Return (x, y) of the center of cell containing provided text 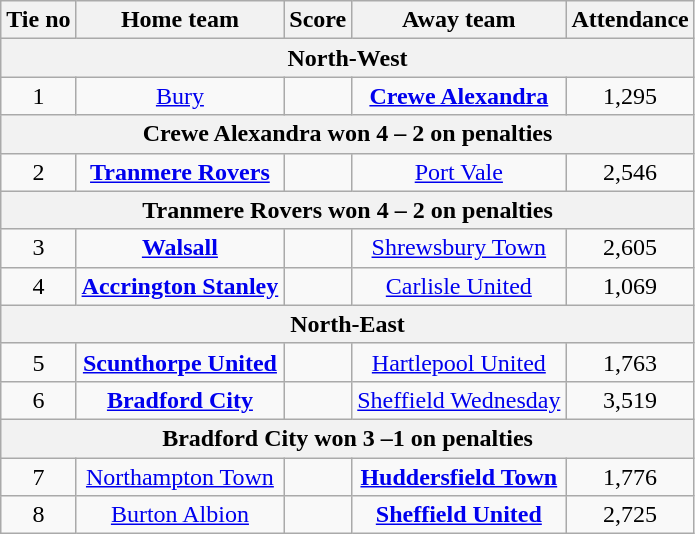
1,776 (630, 477)
Walsall (180, 248)
Scunthorpe United (180, 362)
1,069 (630, 286)
Port Vale (459, 172)
Away team (459, 20)
Attendance (630, 20)
3,519 (630, 400)
1 (38, 96)
1,763 (630, 362)
Sheffield United (459, 515)
1,295 (630, 96)
4 (38, 286)
5 (38, 362)
Huddersfield Town (459, 477)
Tranmere Rovers (180, 172)
Burton Albion (180, 515)
Northampton Town (180, 477)
2,546 (630, 172)
2 (38, 172)
Accrington Stanley (180, 286)
Shrewsbury Town (459, 248)
Tranmere Rovers won 4 – 2 on penalties (348, 210)
8 (38, 515)
2,605 (630, 248)
2,725 (630, 515)
Crewe Alexandra won 4 – 2 on penalties (348, 134)
Crewe Alexandra (459, 96)
Home team (180, 20)
Sheffield Wednesday (459, 400)
Tie no (38, 20)
North-West (348, 58)
Hartlepool United (459, 362)
Score (318, 20)
Bury (180, 96)
Bradford City (180, 400)
6 (38, 400)
Carlisle United (459, 286)
North-East (348, 324)
7 (38, 477)
3 (38, 248)
Bradford City won 3 –1 on penalties (348, 438)
